Find where the given text appears and provide that cell's center as [x, y] coordinate. 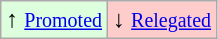
↑ Promoted [54, 20]
↓ Relegated [162, 20]
